Identify which cell holds the provided text, then report its [X, Y] central coordinate. 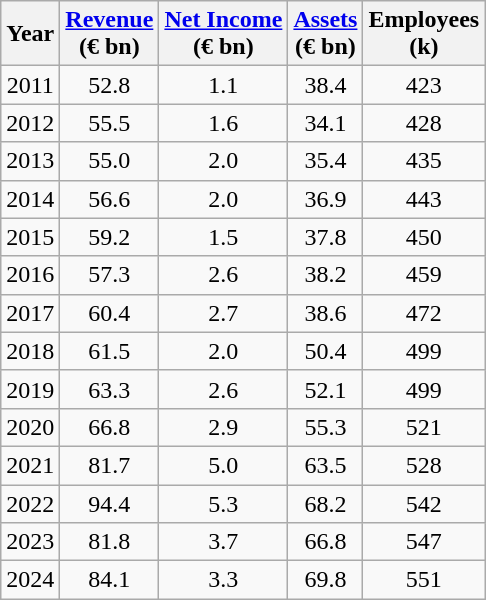
2023 [30, 542]
55.5 [110, 123]
2016 [30, 275]
63.5 [326, 465]
69.8 [326, 580]
Net Income(€ bn) [224, 34]
3.7 [224, 542]
551 [424, 580]
38.4 [326, 85]
94.4 [110, 503]
2021 [30, 465]
528 [424, 465]
2020 [30, 427]
5.3 [224, 503]
443 [424, 199]
2019 [30, 389]
2011 [30, 85]
2013 [30, 161]
435 [424, 161]
55.0 [110, 161]
2022 [30, 503]
2018 [30, 351]
Employees(k) [424, 34]
2017 [30, 313]
36.9 [326, 199]
57.3 [110, 275]
68.2 [326, 503]
84.1 [110, 580]
81.7 [110, 465]
34.1 [326, 123]
Assets(€ bn) [326, 34]
50.4 [326, 351]
52.1 [326, 389]
37.8 [326, 237]
423 [424, 85]
1.6 [224, 123]
52.8 [110, 85]
428 [424, 123]
521 [424, 427]
Year [30, 34]
56.6 [110, 199]
472 [424, 313]
547 [424, 542]
55.3 [326, 427]
2.7 [224, 313]
2012 [30, 123]
5.0 [224, 465]
2.9 [224, 427]
Revenue(€ bn) [110, 34]
450 [424, 237]
60.4 [110, 313]
1.1 [224, 85]
61.5 [110, 351]
38.6 [326, 313]
459 [424, 275]
59.2 [110, 237]
542 [424, 503]
35.4 [326, 161]
3.3 [224, 580]
2024 [30, 580]
38.2 [326, 275]
63.3 [110, 389]
81.8 [110, 542]
2015 [30, 237]
1.5 [224, 237]
2014 [30, 199]
